Capture the cell that displays the provided text and extract its (x, y) central coordinate. 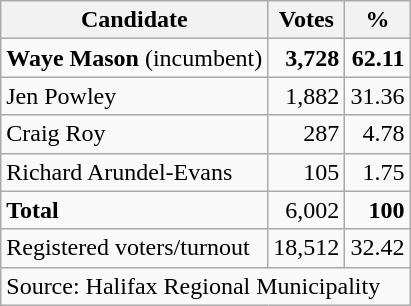
105 (306, 172)
31.36 (378, 96)
Total (134, 210)
Registered voters/turnout (134, 248)
100 (378, 210)
Source: Halifax Regional Municipality (206, 286)
18,512 (306, 248)
Candidate (134, 20)
287 (306, 134)
62.11 (378, 58)
Richard Arundel-Evans (134, 172)
Craig Roy (134, 134)
Waye Mason (incumbent) (134, 58)
1,882 (306, 96)
% (378, 20)
1.75 (378, 172)
Votes (306, 20)
4.78 (378, 134)
Jen Powley (134, 96)
32.42 (378, 248)
6,002 (306, 210)
3,728 (306, 58)
